Determine the (x, y) coordinate at the center of the cell enclosing the given text.  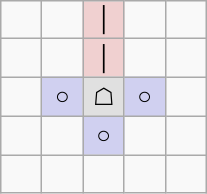
☖ (104, 97)
